Capture the cell that displays the provided text and extract its [X, Y] central coordinate. 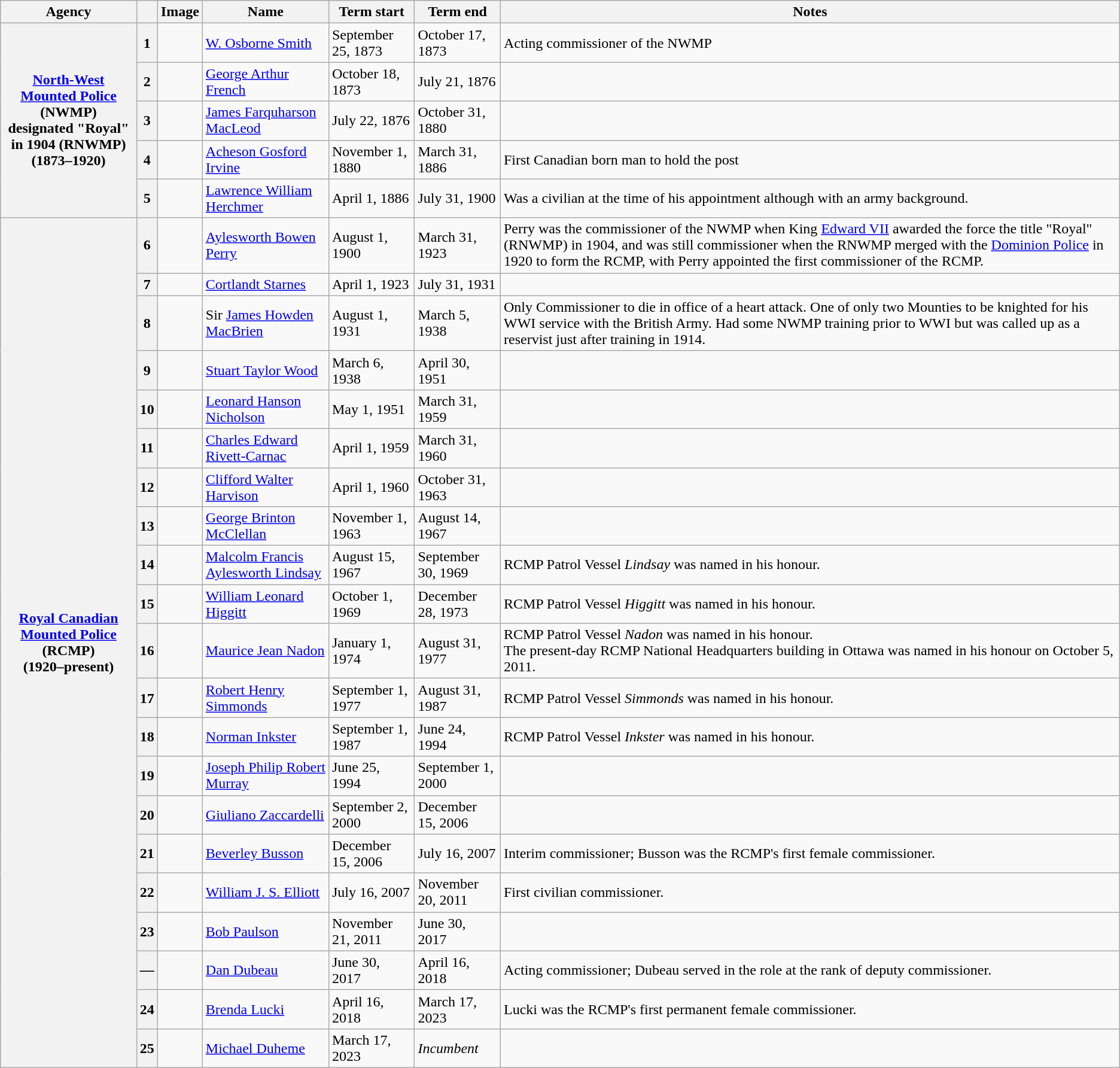
RCMP Patrol Vessel Simmonds was named in his honour. [810, 698]
3 [147, 121]
22 [147, 893]
12 [147, 487]
Beverley Busson [266, 853]
March 31, 1923 [458, 245]
July 31, 1931 [458, 284]
Joseph Philip Robert Murray [266, 775]
18 [147, 737]
October 18, 1873 [372, 81]
19 [147, 775]
First civilian commissioner. [810, 893]
20 [147, 815]
May 1, 1951 [372, 409]
Brenda Lucki [266, 1009]
December 28, 1973 [458, 604]
April 30, 1951 [458, 370]
September 30, 1969 [458, 565]
September 1, 1977 [372, 698]
March 5, 1938 [458, 323]
21 [147, 853]
Leonard Hanson Nicholson [266, 409]
August 1, 1900 [372, 245]
2 [147, 81]
Dan Dubeau [266, 970]
Malcolm Francis Aylesworth Lindsay [266, 565]
Acting commissioner; Dubeau served in the role at the rank of deputy commissioner. [810, 970]
25 [147, 1048]
November 20, 2011 [458, 893]
Image [179, 12]
24 [147, 1009]
November 1, 1963 [372, 527]
April 1, 1886 [372, 199]
16 [147, 651]
23 [147, 931]
August 15, 1967 [372, 565]
17 [147, 698]
4 [147, 159]
7 [147, 284]
Royal Canadian Mounted Police (RCMP)(1920–present) [68, 643]
June 24, 1994 [458, 737]
March 31, 1886 [458, 159]
RCMP Patrol Vessel Lindsay was named in his honour. [810, 565]
August 31, 1977 [458, 651]
First Canadian born man to hold the post [810, 159]
September 1, 2000 [458, 775]
5 [147, 199]
September 2, 2000 [372, 815]
Acting commissioner of the NWMP [810, 43]
Robert Henry Simmonds [266, 698]
Clifford Walter Harvison [266, 487]
W. Osborne Smith [266, 43]
January 1, 1974 [372, 651]
Notes [810, 12]
Aylesworth Bowen Perry [266, 245]
November 21, 2011 [372, 931]
1 [147, 43]
George Brinton McClellan [266, 527]
Sir James Howden MacBrien [266, 323]
George Arthur French [266, 81]
July 21, 1876 [458, 81]
August 1, 1931 [372, 323]
October 31, 1963 [458, 487]
Stuart Taylor Wood [266, 370]
Cortlandt Starnes [266, 284]
Name [266, 12]
Michael Duheme [266, 1048]
July 31, 1900 [458, 199]
RCMP Patrol Vessel Inkster was named in his honour. [810, 737]
Interim commissioner; Busson was the RCMP's first female commissioner. [810, 853]
November 1, 1880 [372, 159]
Incumbent [458, 1048]
October 17, 1873 [458, 43]
April 1, 1960 [372, 487]
June 25, 1994 [372, 775]
Was a civilian at the time of his appointment although with an army background. [810, 199]
10 [147, 409]
William Leonard Higgitt [266, 604]
15 [147, 604]
Lawrence William Herchmer [266, 199]
March 31, 1960 [458, 448]
North-West Mounted Police (NWMP)designated "Royal" in 1904 (RNWMP)(1873–1920) [68, 121]
RCMP Patrol Vessel Higgitt was named in his honour. [810, 604]
8 [147, 323]
William J. S. Elliott [266, 893]
March 31, 1959 [458, 409]
9 [147, 370]
October 31, 1880 [458, 121]
Charles Edward Rivett-Carnac [266, 448]
Norman Inkster [266, 737]
September 1, 1987 [372, 737]
Lucki was the RCMP's first permanent female commissioner. [810, 1009]
April 1, 1959 [372, 448]
— [147, 970]
March 6, 1938 [372, 370]
July 22, 1876 [372, 121]
Giuliano Zaccardelli [266, 815]
Bob Paulson [266, 931]
Acheson Gosford Irvine [266, 159]
Agency [68, 12]
11 [147, 448]
October 1, 1969 [372, 604]
14 [147, 565]
Term end [458, 12]
13 [147, 527]
Maurice Jean Nadon [266, 651]
August 14, 1967 [458, 527]
Term start [372, 12]
James Farquharson MacLeod [266, 121]
August 31, 1987 [458, 698]
September 25, 1873 [372, 43]
April 1, 1923 [372, 284]
6 [147, 245]
